Search for the cell housing the specified text and yield its [X, Y] center coordinate. 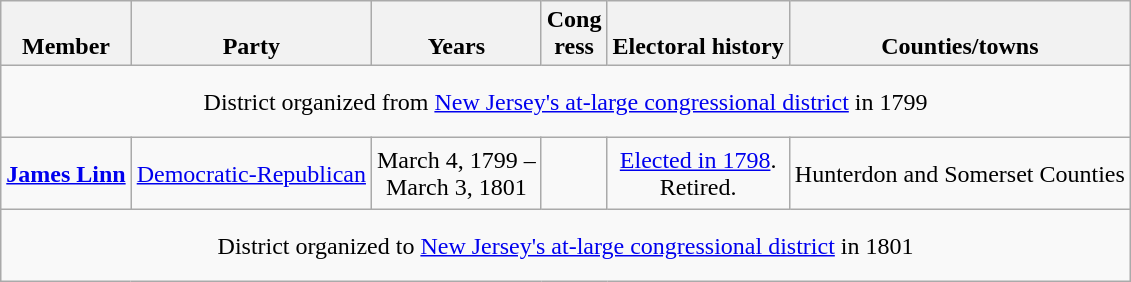
District organized from New Jersey's at-large congressional district in 1799 [566, 102]
James Linn [66, 174]
Years [456, 34]
Counties/towns [960, 34]
Electoral history [698, 34]
District organized to New Jersey's at-large congressional district in 1801 [566, 246]
Hunterdon and Somerset Counties [960, 174]
March 4, 1799 –March 3, 1801 [456, 174]
Party [251, 34]
Elected in 1798.Retired. [698, 174]
Congress [574, 34]
Member [66, 34]
Democratic-Republican [251, 174]
